Return (X, Y) of the center of cell containing provided text 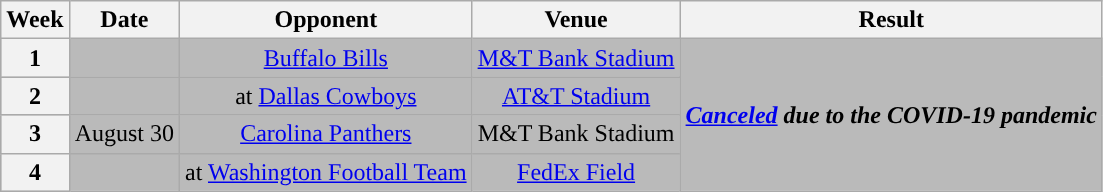
at Washington Football Team (326, 172)
Buffalo Bills (326, 58)
Week (35, 20)
4 (35, 172)
1 (35, 58)
at Dallas Cowboys (326, 96)
Opponent (326, 20)
Venue (576, 20)
Date (124, 20)
3 (35, 134)
AT&T Stadium (576, 96)
Canceled due to the COVID-19 pandemic (891, 115)
Result (891, 20)
Carolina Panthers (326, 134)
FedEx Field (576, 172)
2 (35, 96)
August 30 (124, 134)
